Output the [x, y] coordinate of the center of the cell containing the given text.  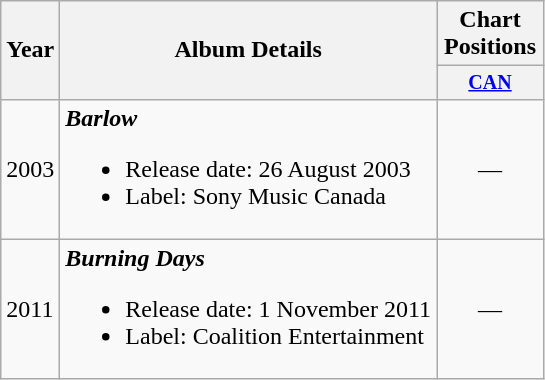
Album Details [248, 50]
CAN [490, 82]
Year [30, 50]
Chart Positions [490, 34]
2003 [30, 169]
BarlowRelease date: 26 August 2003Label: Sony Music Canada [248, 169]
Burning DaysRelease date: 1 November 2011Label: Coalition Entertainment [248, 309]
2011 [30, 309]
